Pinpoint the cell where the given text exists, returning its [x, y] midpoint coordinate. 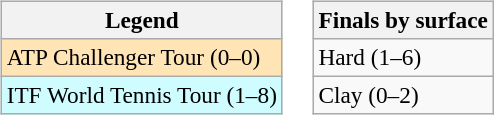
Finals by surface [403, 20]
Hard (1–6) [403, 57]
ATP Challenger Tour (0–0) [142, 57]
Legend [142, 20]
Clay (0–2) [403, 95]
ITF World Tennis Tour (1–8) [142, 95]
